Extract the (X, Y) coordinate from the center of the cell holding the provided text.  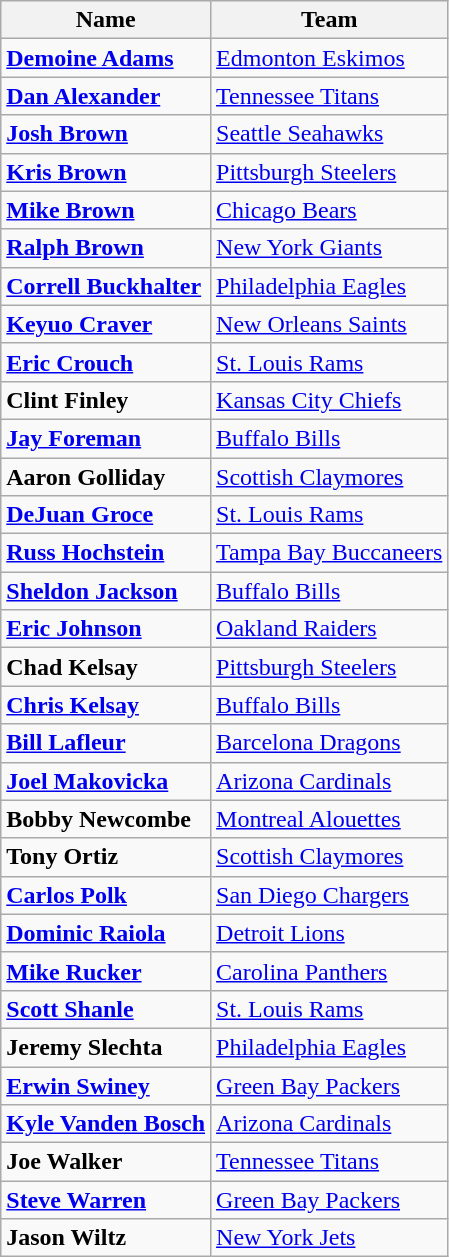
Chris Kelsay (106, 705)
Jay Foreman (106, 438)
Joel Makovicka (106, 781)
Barcelona Dragons (330, 743)
New York Jets (330, 1238)
Bobby Newcombe (106, 819)
DeJuan Groce (106, 515)
Edmonton Eskimos (330, 58)
Erwin Swiney (106, 1085)
Tony Ortiz (106, 857)
Correll Buckhalter (106, 286)
Eric Crouch (106, 362)
Ralph Brown (106, 248)
Jason Wiltz (106, 1238)
Aaron Golliday (106, 477)
Dan Alexander (106, 96)
Chicago Bears (330, 210)
Carlos Polk (106, 895)
Clint Finley (106, 400)
Detroit Lions (330, 933)
Team (330, 20)
San Diego Chargers (330, 895)
Mike Rucker (106, 971)
New York Giants (330, 248)
Carolina Panthers (330, 971)
Tampa Bay Buccaneers (330, 553)
Bill Lafleur (106, 743)
Joe Walker (106, 1162)
Seattle Seahawks (330, 134)
Dominic Raiola (106, 933)
New Orleans Saints (330, 324)
Name (106, 20)
Montreal Alouettes (330, 819)
Oakland Raiders (330, 629)
Demoine Adams (106, 58)
Josh Brown (106, 134)
Kyle Vanden Bosch (106, 1124)
Keyuo Craver (106, 324)
Kris Brown (106, 172)
Chad Kelsay (106, 667)
Eric Johnson (106, 629)
Scott Shanle (106, 1009)
Sheldon Jackson (106, 591)
Kansas City Chiefs (330, 400)
Mike Brown (106, 210)
Russ Hochstein (106, 553)
Jeremy Slechta (106, 1047)
Steve Warren (106, 1200)
